From the cell containing the given text, extract its center point as (x, y) coordinate. 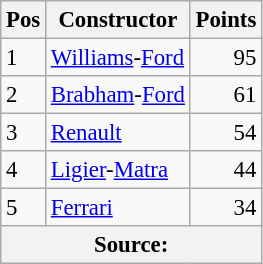
34 (226, 208)
Brabham-Ford (118, 95)
Points (226, 20)
Williams-Ford (118, 58)
Ligier-Matra (118, 170)
Pos (24, 20)
4 (24, 170)
Renault (118, 133)
54 (226, 133)
2 (24, 95)
95 (226, 58)
3 (24, 133)
44 (226, 170)
5 (24, 208)
Source: (132, 245)
61 (226, 95)
Ferrari (118, 208)
Constructor (118, 20)
1 (24, 58)
